Extract the [X, Y] coordinate from the center of the cell holding the provided text.  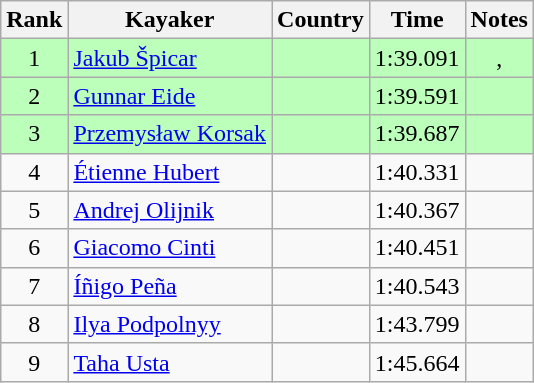
1:39.091 [417, 58]
Time [417, 20]
Country [321, 20]
5 [34, 210]
Jakub Špicar [170, 58]
Íñigo Peña [170, 286]
Taha Usta [170, 362]
4 [34, 172]
1:40.331 [417, 172]
7 [34, 286]
1:43.799 [417, 324]
Giacomo Cinti [170, 248]
Rank [34, 20]
8 [34, 324]
9 [34, 362]
6 [34, 248]
1 [34, 58]
, [499, 58]
1:39.687 [417, 134]
1:39.591 [417, 96]
Andrej Olijnik [170, 210]
Kayaker [170, 20]
Ilya Podpolnyy [170, 324]
Notes [499, 20]
3 [34, 134]
1:40.543 [417, 286]
Przemysław Korsak [170, 134]
Gunnar Eide [170, 96]
1:45.664 [417, 362]
Étienne Hubert [170, 172]
1:40.367 [417, 210]
2 [34, 96]
1:40.451 [417, 248]
